Identify which cell holds the provided text, then report its (x, y) central coordinate. 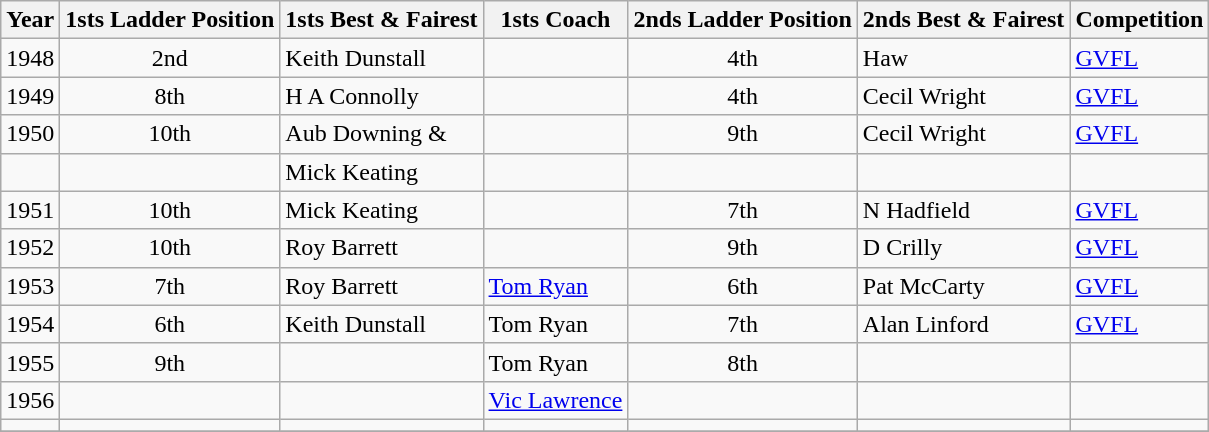
1955 (30, 362)
N Hadfield (964, 210)
Haw (964, 58)
Vic Lawrence (556, 400)
H A Connolly (382, 96)
2nd (170, 58)
1950 (30, 134)
1956 (30, 400)
1948 (30, 58)
1952 (30, 248)
1954 (30, 324)
1951 (30, 210)
1949 (30, 96)
1sts Best & Fairest (382, 20)
2nds Best & Fairest (964, 20)
Competition (1140, 20)
Aub Downing & (382, 134)
1sts Ladder Position (170, 20)
2nds Ladder Position (742, 20)
Year (30, 20)
Pat McCarty (964, 286)
1953 (30, 286)
1sts Coach (556, 20)
D Crilly (964, 248)
Alan Linford (964, 324)
